Return the [x, y] coordinate for the center point of the cell that contains the specified text.  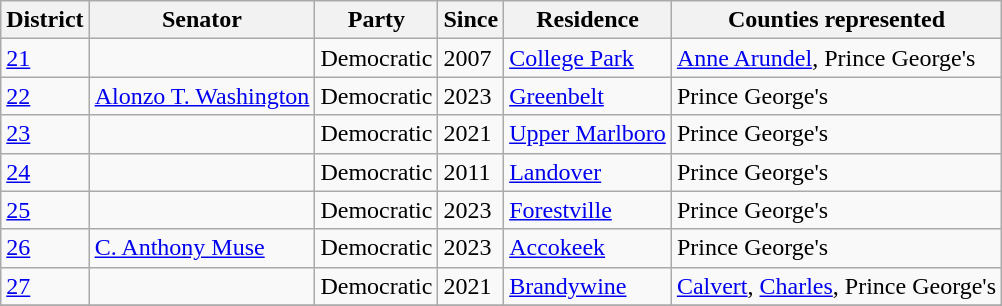
2007 [471, 58]
25 [45, 210]
Senator [202, 20]
Counties represented [836, 20]
Greenbelt [588, 96]
Upper Marlboro [588, 134]
27 [45, 286]
24 [45, 172]
District [45, 20]
22 [45, 96]
Since [471, 20]
Residence [588, 20]
Brandywine [588, 286]
23 [45, 134]
College Park [588, 58]
Accokeek [588, 248]
26 [45, 248]
C. Anthony Muse [202, 248]
Alonzo T. Washington [202, 96]
Landover [588, 172]
21 [45, 58]
2011 [471, 172]
Calvert, Charles, Prince George's [836, 286]
Anne Arundel, Prince George's [836, 58]
Forestville [588, 210]
Party [376, 20]
